Return the (X, Y) coordinate for the center point of the cell that contains the specified text.  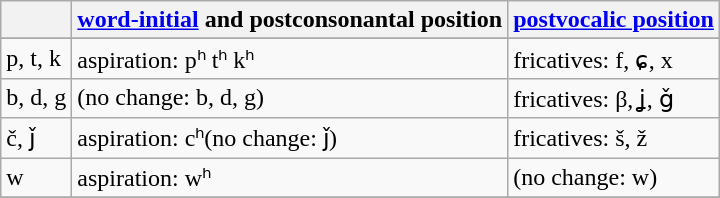
p, t, k (36, 59)
postvocalic position (614, 20)
fricatives: f, ɕ, x (614, 59)
aspiration: cʰ(no change: ǰ) (290, 138)
word-initial and postconsonantal position (290, 20)
b, d, g (36, 98)
č, ǰ (36, 138)
aspiration: wʰ (290, 178)
fricatives: β, ʝ, ǧ (614, 98)
(no change: w) (614, 178)
aspiration: pʰ tʰ kʰ (290, 59)
w (36, 178)
(no change: b, d, g) (290, 98)
fricatives: š, ž (614, 138)
